From the cell containing the given text, extract its center point as (X, Y) coordinate. 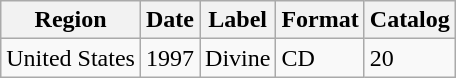
United States (71, 58)
Divine (238, 58)
Catalog (410, 20)
Date (170, 20)
CD (320, 58)
Label (238, 20)
20 (410, 58)
Region (71, 20)
Format (320, 20)
1997 (170, 58)
